Identify which cell holds the provided text, then report its [X, Y] central coordinate. 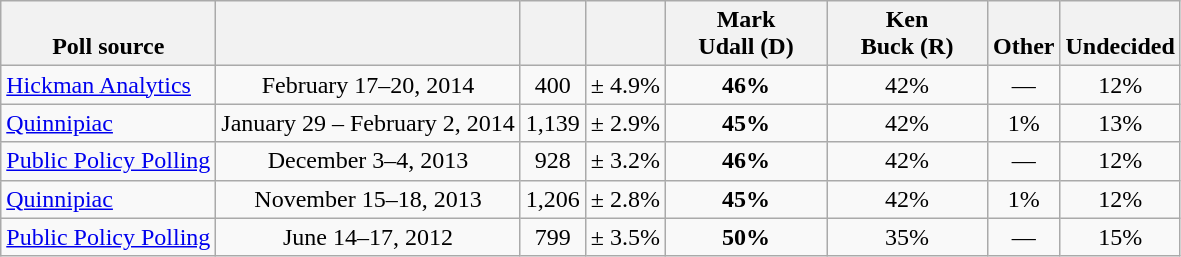
± 3.2% [625, 161]
December 3–4, 2013 [368, 161]
Other [1024, 34]
799 [552, 237]
928 [552, 161]
KenBuck (R) [908, 34]
± 2.8% [625, 199]
November 15–18, 2013 [368, 199]
13% [1120, 123]
January 29 – February 2, 2014 [368, 123]
1,139 [552, 123]
MarkUdall (D) [746, 34]
June 14–17, 2012 [368, 237]
± 2.9% [625, 123]
1,206 [552, 199]
400 [552, 85]
Poll source [108, 34]
Undecided [1120, 34]
± 4.9% [625, 85]
50% [746, 237]
± 3.5% [625, 237]
February 17–20, 2014 [368, 85]
35% [908, 237]
Hickman Analytics [108, 85]
15% [1120, 237]
